Find where the given text appears and provide that cell's center as [X, Y] coordinate. 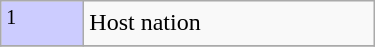
Host nation [229, 24]
1 [42, 24]
